Capture the cell that displays the provided text and extract its [x, y] central coordinate. 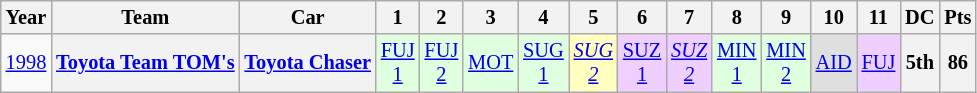
4 [543, 17]
Year [26, 17]
FUJ1 [398, 63]
MIN2 [786, 63]
11 [879, 17]
MIN1 [736, 63]
3 [490, 17]
9 [786, 17]
5th [920, 63]
SUZ2 [689, 63]
MOT [490, 63]
Team [145, 17]
1998 [26, 63]
1 [398, 17]
Toyota Chaser [308, 63]
6 [642, 17]
5 [594, 17]
SUG2 [594, 63]
Pts [958, 17]
10 [834, 17]
Car [308, 17]
2 [442, 17]
Toyota Team TOM's [145, 63]
7 [689, 17]
FUJ [879, 63]
SUZ1 [642, 63]
86 [958, 63]
DC [920, 17]
FUJ2 [442, 63]
AID [834, 63]
8 [736, 17]
SUG1 [543, 63]
